Return the [x, y] coordinate for the center point of the cell that contains the specified text.  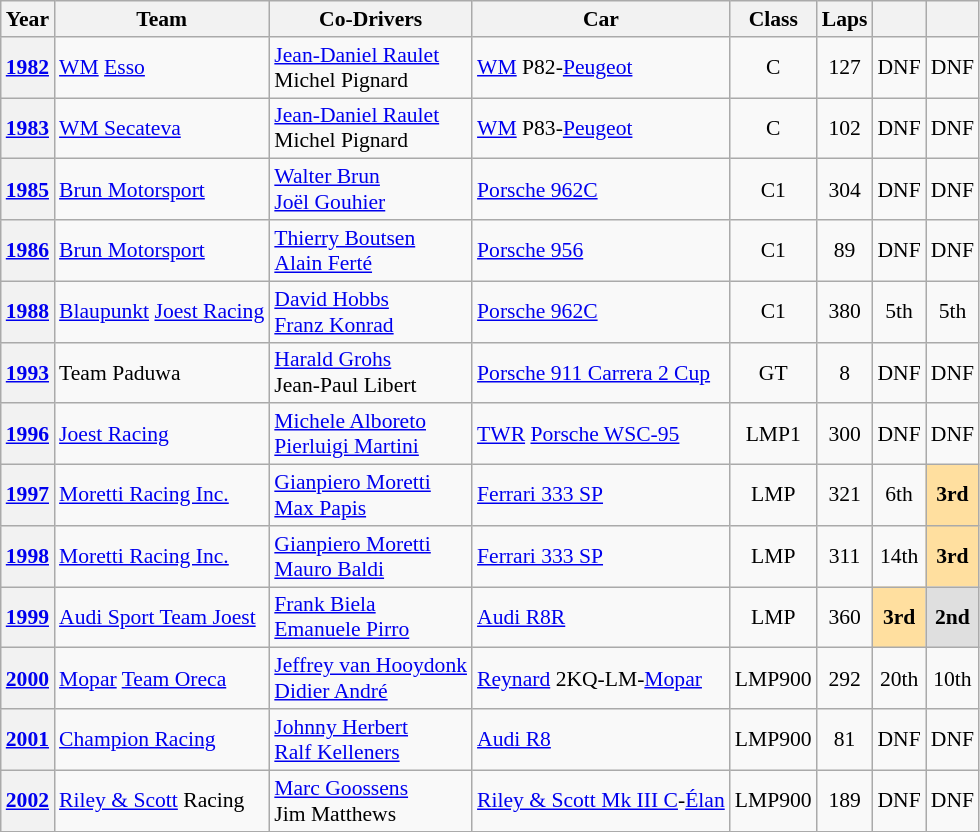
Jeffrey van Hooydonk Didier André [370, 678]
1982 [28, 68]
Johnny Herbert Ralf Kelleners [370, 740]
300 [845, 434]
8 [845, 372]
Frank Biela Emanuele Pirro [370, 618]
Team [162, 19]
321 [845, 496]
Walter Brun Joël Gouhier [370, 190]
14th [898, 556]
Blaupunkt Joest Racing [162, 312]
Michele Alboreto Pierluigi Martini [370, 434]
1986 [28, 250]
GT [774, 372]
Riley & Scott Mk III C-Élan [601, 800]
Champion Racing [162, 740]
WM P82-Peugeot [601, 68]
2nd [952, 618]
1993 [28, 372]
2001 [28, 740]
102 [845, 128]
81 [845, 740]
89 [845, 250]
380 [845, 312]
Car [601, 19]
127 [845, 68]
1996 [28, 434]
Audi R8 [601, 740]
Harald Grohs Jean-Paul Libert [370, 372]
Thierry Boutsen Alain Ferté [370, 250]
189 [845, 800]
304 [845, 190]
6th [898, 496]
Gianpiero Moretti Mauro Baldi [370, 556]
Porsche 956 [601, 250]
360 [845, 618]
Marc Goossens Jim Matthews [370, 800]
Year [28, 19]
1997 [28, 496]
Audi Sport Team Joest [162, 618]
Gianpiero Moretti Max Papis [370, 496]
292 [845, 678]
Riley & Scott Racing [162, 800]
1988 [28, 312]
311 [845, 556]
WM P83-Peugeot [601, 128]
20th [898, 678]
Team Paduwa [162, 372]
2002 [28, 800]
1985 [28, 190]
Co-Drivers [370, 19]
Reynard 2KQ-LM-Mopar [601, 678]
Laps [845, 19]
WM Secateva [162, 128]
Porsche 911 Carrera 2 Cup [601, 372]
David Hobbs Franz Konrad [370, 312]
LMP1 [774, 434]
1998 [28, 556]
Mopar Team Oreca [162, 678]
1983 [28, 128]
Class [774, 19]
TWR Porsche WSC-95 [601, 434]
WM Esso [162, 68]
10th [952, 678]
2000 [28, 678]
Joest Racing [162, 434]
Audi R8R [601, 618]
1999 [28, 618]
